Detect which cell encompasses the target text, then output its (x, y) center coordinate. 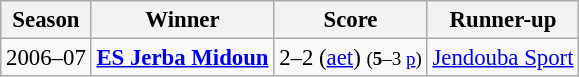
2–2 (aet) (5–3 p) (350, 58)
Score (350, 20)
Jendouba Sport (503, 58)
2006–07 (46, 58)
Runner-up (503, 20)
ES Jerba Midoun (182, 58)
Season (46, 20)
Winner (182, 20)
